Return the [x, y] coordinate for the center point of the cell that contains the specified text.  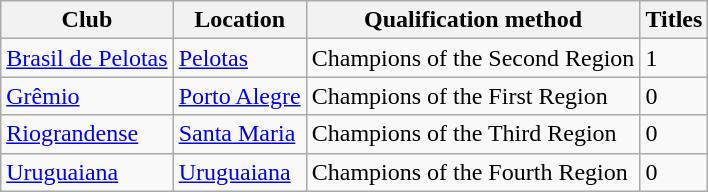
Santa Maria [240, 134]
Qualification method [473, 20]
Champions of the First Region [473, 96]
Pelotas [240, 58]
Champions of the Fourth Region [473, 172]
Porto Alegre [240, 96]
Riograndense [87, 134]
Grêmio [87, 96]
Champions of the Second Region [473, 58]
1 [674, 58]
Location [240, 20]
Champions of the Third Region [473, 134]
Club [87, 20]
Titles [674, 20]
Brasil de Pelotas [87, 58]
